Capture the cell that displays the provided text and extract its [X, Y] central coordinate. 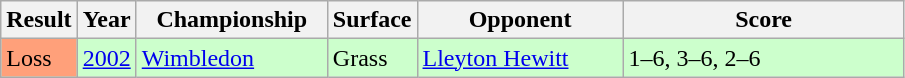
1–6, 3–6, 2–6 [764, 58]
Opponent [520, 20]
Surface [372, 20]
2002 [106, 58]
Result [39, 20]
Year [106, 20]
Score [764, 20]
Loss [39, 58]
Grass [372, 58]
Wimbledon [232, 58]
Lleyton Hewitt [520, 58]
Championship [232, 20]
